Scan for the cell matching the given text and deliver its (X, Y) coordinate at center. 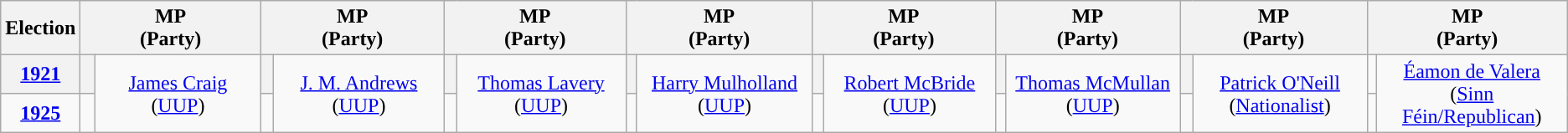
Robert McBride (UUP) (910, 94)
J. M. Andrews (UUP) (358, 94)
Thomas McMullan (UUP) (1092, 94)
1925 (40, 113)
Patrick O'Neill (Nationalist) (1280, 94)
James Craig (UUP) (178, 94)
1921 (40, 74)
Thomas Lavery (UUP) (541, 94)
Éamon de Valera (Sinn Féin/Republican) (1472, 94)
Harry Mulholland (UUP) (724, 94)
Election (40, 28)
